Output the (X, Y) coordinate of the center of the cell containing the given text.  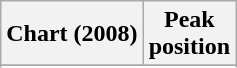
Peak position (189, 34)
Chart (2008) (72, 34)
